Provide the [X, Y] coordinate of the cell's center where the given text is located.  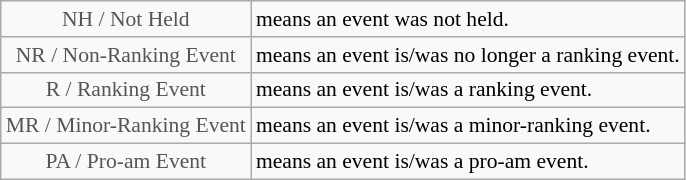
means an event was not held. [468, 19]
PA / Pro-am Event [126, 162]
means an event is/was no longer a ranking event. [468, 55]
means an event is/was a pro-am event. [468, 162]
means an event is/was a minor-ranking event. [468, 126]
R / Ranking Event [126, 90]
means an event is/was a ranking event. [468, 90]
NH / Not Held [126, 19]
NR / Non-Ranking Event [126, 55]
MR / Minor-Ranking Event [126, 126]
